Locate the cell with the specified text and output its (X, Y) center coordinate. 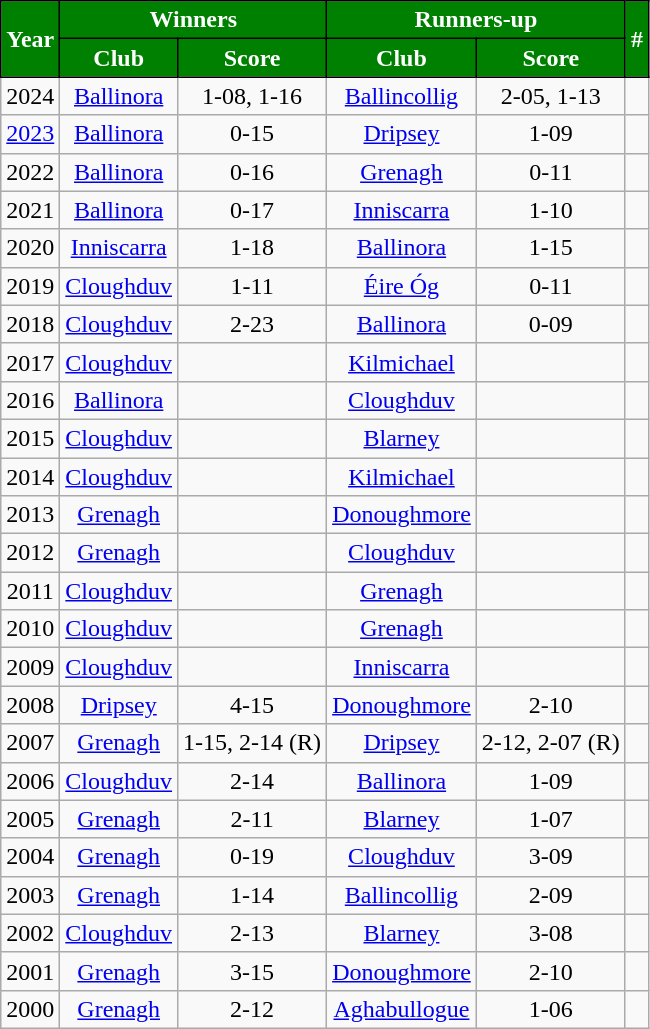
1-14 (252, 895)
2022 (30, 172)
3-09 (550, 857)
2002 (30, 933)
Winners (194, 20)
Éire Óg (402, 286)
2006 (30, 781)
1-08, 1-16 (252, 96)
2011 (30, 591)
2017 (30, 362)
1-11 (252, 286)
0-19 (252, 857)
1-18 (252, 248)
1-07 (550, 819)
1-15 (550, 248)
2-12 (252, 1009)
2021 (30, 210)
1-15, 2-14 (R) (252, 743)
2023 (30, 134)
2000 (30, 1009)
2008 (30, 705)
2005 (30, 819)
2-11 (252, 819)
2014 (30, 477)
2009 (30, 667)
2-12, 2-07 (R) (550, 743)
2-05, 1-13 (550, 96)
2004 (30, 857)
0-09 (550, 324)
4-15 (252, 705)
2015 (30, 438)
1-10 (550, 210)
3-15 (252, 971)
2013 (30, 515)
2016 (30, 400)
# (636, 39)
2024 (30, 96)
2012 (30, 553)
2-14 (252, 781)
Aghabullogue (402, 1009)
2003 (30, 895)
0-17 (252, 210)
Runners-up (476, 20)
3-08 (550, 933)
2-23 (252, 324)
2001 (30, 971)
0-15 (252, 134)
Year (30, 39)
1-06 (550, 1009)
2018 (30, 324)
2019 (30, 286)
2-09 (550, 895)
2020 (30, 248)
2-13 (252, 933)
2007 (30, 743)
2010 (30, 629)
0-16 (252, 172)
